Determine the [X, Y] coordinate at the center of the cell enclosing the given text.  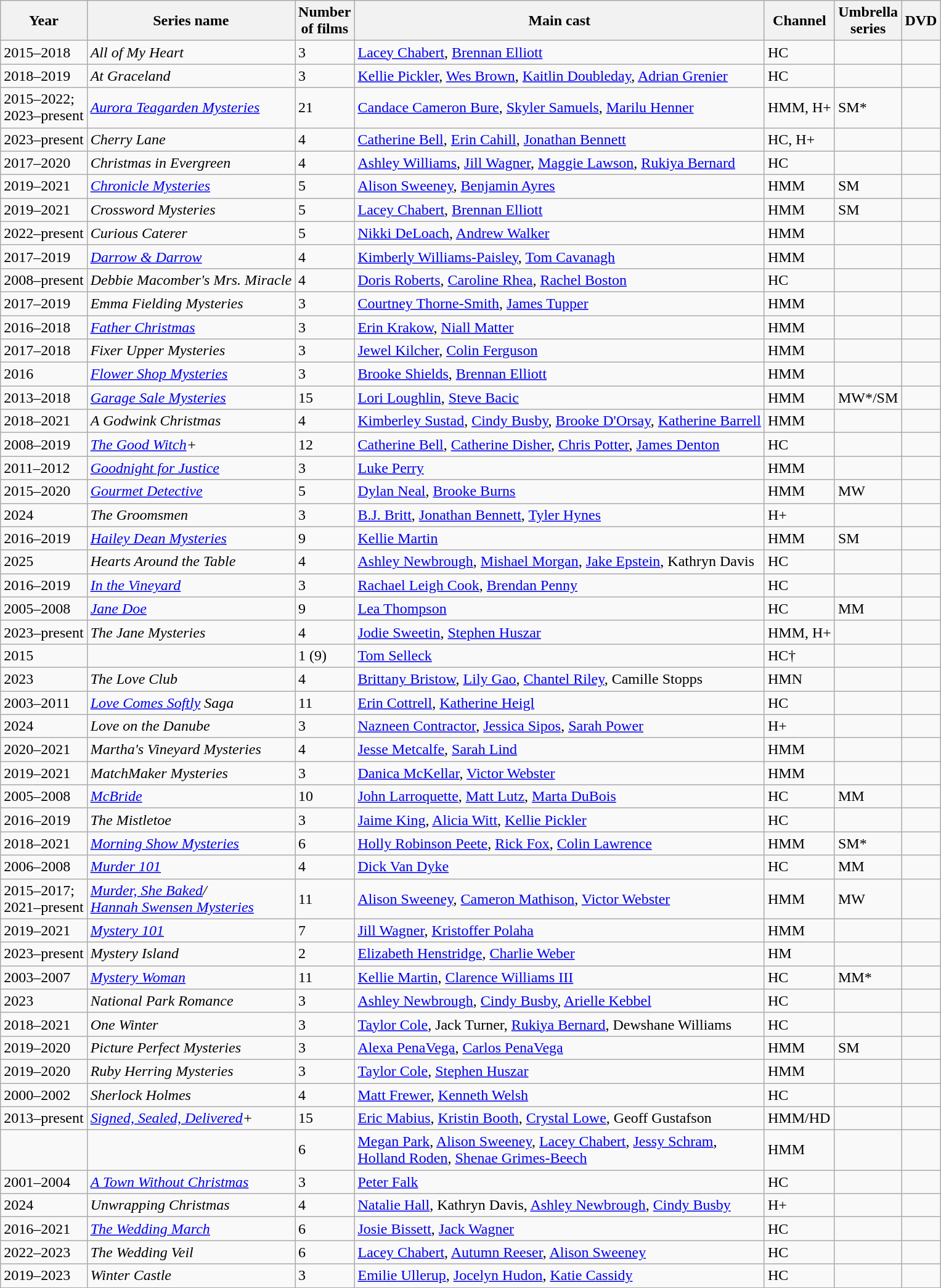
Curious Caterer [191, 233]
MM* [868, 977]
2016 [44, 374]
DVD [921, 21]
Sherlock Holmes [191, 1094]
2025 [44, 562]
Taylor Cole, Stephen Huszar [560, 1071]
Mystery Island [191, 954]
Series name [191, 21]
Mystery 101 [191, 930]
Gourmet Detective [191, 491]
Kellie Martin, Clarence Williams III [560, 977]
10 [325, 797]
Erin Cottrell, Katherine Heigl [560, 702]
Jaime King, Alicia Witt, Kellie Pickler [560, 820]
2008–2019 [44, 445]
2011–2012 [44, 468]
Crossword Mysteries [191, 210]
Christmas in Evergreen [191, 163]
Jesse Metcalfe, Sarah Lind [560, 750]
Ashley Newbrough, Cindy Busby, Arielle Kebbel [560, 1001]
B.J. Britt, Jonathan Bennett, Tyler Hynes [560, 515]
Flower Shop Mysteries [191, 374]
Megan Park, Alison Sweeney, Lacey Chabert, Jessy Schram, Holland Roden, Shenae Grimes-Beech [560, 1151]
Brooke Shields, Brennan Elliott [560, 374]
2018–2019 [44, 76]
Hearts Around the Table [191, 562]
2020–2021 [44, 750]
2013–present [44, 1118]
Unwrapping Christmas [191, 1205]
Luke Perry [560, 468]
Courtney Thorne-Smith, James Tupper [560, 303]
Josie Bissett, Jack Wagner [560, 1229]
Ashley Newbrough, Mishael Morgan, Jake Epstein, Kathryn Davis [560, 562]
Debbie Macomber's Mrs. Miracle [191, 280]
Kimberly Williams-Paisley, Tom Cavanagh [560, 256]
2022–2023 [44, 1252]
Ashley Williams, Jill Wagner, Maggie Lawson, Rukiya Bernard [560, 163]
Fixer Upper Mysteries [191, 351]
Love Comes Softly Saga [191, 702]
2017–2020 [44, 163]
John Larroquette, Matt Lutz, Marta DuBois [560, 797]
All of My Heart [191, 52]
Catherine Bell, Catherine Disher, Chris Potter, James Denton [560, 445]
HMN [799, 679]
Doris Roberts, Caroline Rhea, Rachel Boston [560, 280]
A Town Without Christmas [191, 1182]
The Love Club [191, 679]
2008–present [44, 280]
Alexa PenaVega, Carlos PenaVega [560, 1048]
Jill Wagner, Kristoffer Polaha [560, 930]
HM [799, 954]
2015–2022; 2023–present [44, 107]
The Good Witch+ [191, 445]
National Park Romance [191, 1001]
Brittany Bristow, Lily Gao, Chantel Riley, Camille Stopps [560, 679]
2017–2018 [44, 351]
Mystery Woman [191, 977]
Aurora Teagarden Mysteries [191, 107]
2 [325, 954]
HC, H+ [799, 139]
HC† [799, 655]
Danica McKellar, Victor Webster [560, 773]
The Jane Mysteries [191, 632]
Holly Robinson Peete, Rick Fox, Colin Lawrence [560, 843]
2006–2008 [44, 867]
2000–2002 [44, 1094]
2003–2011 [44, 702]
Lea Thompson [560, 609]
1 (9) [325, 655]
Picture Perfect Mysteries [191, 1048]
Murder, She Baked/Hannah Swensen Mysteries [191, 899]
The Wedding Veil [191, 1252]
Garage Sale Mysteries [191, 398]
Tom Selleck [560, 655]
Numberof films [325, 21]
Love on the Danube [191, 726]
HMM/HD [799, 1118]
Signed, Sealed, Delivered+ [191, 1118]
Morning Show Mysteries [191, 843]
Kimberley Sustad, Cindy Busby, Brooke D'Orsay, Katherine Barrell [560, 421]
MatchMaker Mysteries [191, 773]
The Mistletoe [191, 820]
Kellie Martin [560, 538]
Alison Sweeney, Benjamin Ayres [560, 186]
Elizabeth Henstridge, Charlie Weber [560, 954]
Cherry Lane [191, 139]
Lacey Chabert, Autumn Reeser, Alison Sweeney [560, 1252]
Kellie Pickler, Wes Brown, Kaitlin Doubleday, Adrian Grenier [560, 76]
Jane Doe [191, 609]
Erin Krakow, Niall Matter [560, 327]
Martha's Vineyard Mysteries [191, 750]
Lori Loughlin, Steve Bacic [560, 398]
Taylor Cole, Jack Turner, Rukiya Bernard, Dewshane Williams [560, 1024]
2001–2004 [44, 1182]
Ruby Herring Mysteries [191, 1071]
The Wedding March [191, 1229]
Jodie Sweetin, Stephen Huszar [560, 632]
Emilie Ullerup, Jocelyn Hudon, Katie Cassidy [560, 1276]
2015–2017; 2021–present [44, 899]
In the Vineyard [191, 585]
Catherine Bell, Erin Cahill, Jonathan Bennett [560, 139]
Channel [799, 21]
21 [325, 107]
Winter Castle [191, 1276]
2003–2007 [44, 977]
Eric Mabius, Kristin Booth, Crystal Lowe, Geoff Gustafson [560, 1118]
2019–2023 [44, 1276]
Father Christmas [191, 327]
2022–present [44, 233]
Dick Van Dyke [560, 867]
7 [325, 930]
Goodnight for Justice [191, 468]
Candace Cameron Bure, Skyler Samuels, Marilu Henner [560, 107]
At Graceland [191, 76]
Rachael Leigh Cook, Brendan Penny [560, 585]
Umbrellaseries [868, 21]
2015–2018 [44, 52]
2015 [44, 655]
Emma Fielding Mysteries [191, 303]
Year [44, 21]
One Winter [191, 1024]
2015–2020 [44, 491]
2016–2021 [44, 1229]
Murder 101 [191, 867]
The Groomsmen [191, 515]
MW*/SM [868, 398]
2013–2018 [44, 398]
Peter Falk [560, 1182]
Dylan Neal, Brooke Burns [560, 491]
Chronicle Mysteries [191, 186]
A Godwink Christmas [191, 421]
Matt Frewer, Kenneth Welsh [560, 1094]
Nikki DeLoach, Andrew Walker [560, 233]
Jewel Kilcher, Colin Ferguson [560, 351]
2016–2018 [44, 327]
Darrow & Darrow [191, 256]
Nazneen Contractor, Jessica Sipos, Sarah Power [560, 726]
McBride [191, 797]
Alison Sweeney, Cameron Mathison, Victor Webster [560, 899]
Main cast [560, 21]
12 [325, 445]
Hailey Dean Mysteries [191, 538]
Natalie Hall, Kathryn Davis, Ashley Newbrough, Cindy Busby [560, 1205]
